Output the (X, Y) coordinate of the center of the cell containing the given text.  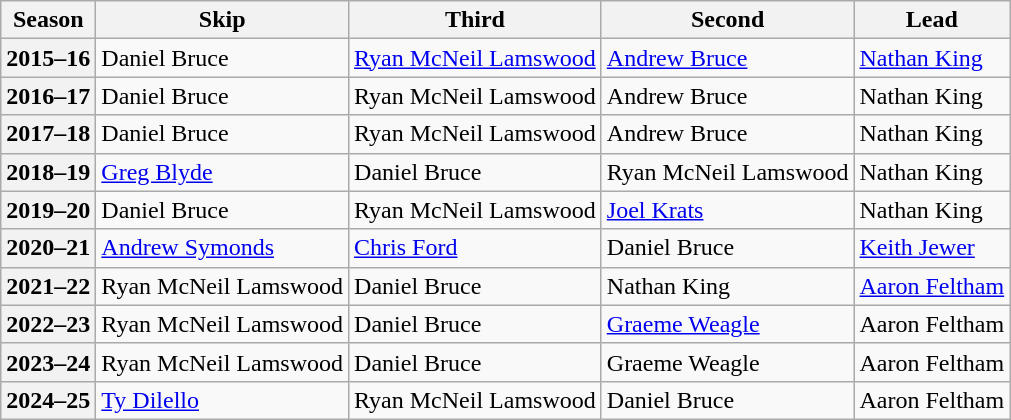
2024–25 (48, 400)
2022–23 (48, 324)
2021–22 (48, 286)
Second (728, 20)
2018–19 (48, 172)
2015–16 (48, 58)
Lead (932, 20)
Third (476, 20)
2016–17 (48, 96)
Chris Ford (476, 248)
2023–24 (48, 362)
Ty Dilello (222, 400)
2020–21 (48, 248)
Joel Krats (728, 210)
Skip (222, 20)
Keith Jewer (932, 248)
Andrew Symonds (222, 248)
Greg Blyde (222, 172)
2017–18 (48, 134)
2019–20 (48, 210)
Season (48, 20)
